Return [x, y] of the center of cell containing provided text 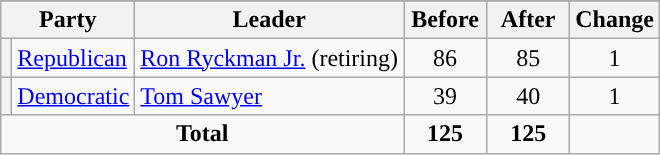
39 [446, 96]
Party [68, 20]
85 [528, 58]
Leader [270, 20]
Ron Ryckman Jr. (retiring) [270, 58]
After [528, 20]
86 [446, 58]
Tom Sawyer [270, 96]
Democratic [74, 96]
Republican [74, 58]
Total [202, 134]
Before [446, 20]
Change [615, 20]
40 [528, 96]
